Capture the cell that displays the provided text and extract its [x, y] central coordinate. 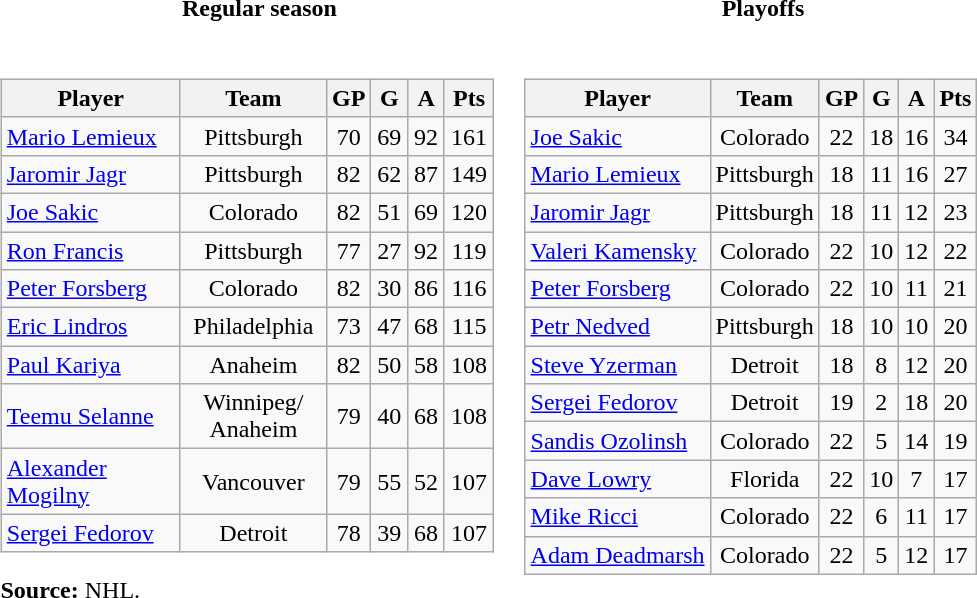
62 [390, 174]
120 [468, 212]
73 [349, 327]
Paul Kariya [90, 365]
58 [426, 365]
Eric Lindros [90, 327]
149 [468, 174]
87 [426, 174]
Teemu Selanne [90, 416]
Florida [764, 479]
Alexander Mogilny [90, 482]
39 [390, 533]
Vancouver [253, 482]
40 [390, 416]
14 [916, 441]
115 [468, 327]
Sandis Ozolinsh [618, 441]
77 [349, 251]
Adam Deadmarsh [618, 555]
51 [390, 212]
86 [426, 289]
8 [882, 365]
Anaheim [253, 365]
30 [390, 289]
47 [390, 327]
78 [349, 533]
34 [956, 136]
6 [882, 517]
Valeri Kamensky [618, 251]
Winnipeg/Anaheim [253, 416]
Ron Francis [90, 251]
Mike Ricci [618, 517]
7 [916, 479]
Petr Nedved [618, 327]
Philadelphia [253, 327]
Dave Lowry [618, 479]
Steve Yzerman [618, 365]
21 [956, 289]
55 [390, 482]
23 [956, 212]
119 [468, 251]
70 [349, 136]
116 [468, 289]
52 [426, 482]
2 [882, 403]
161 [468, 136]
50 [390, 365]
